Determine the (X, Y) coordinate at the center of the cell enclosing the given text.  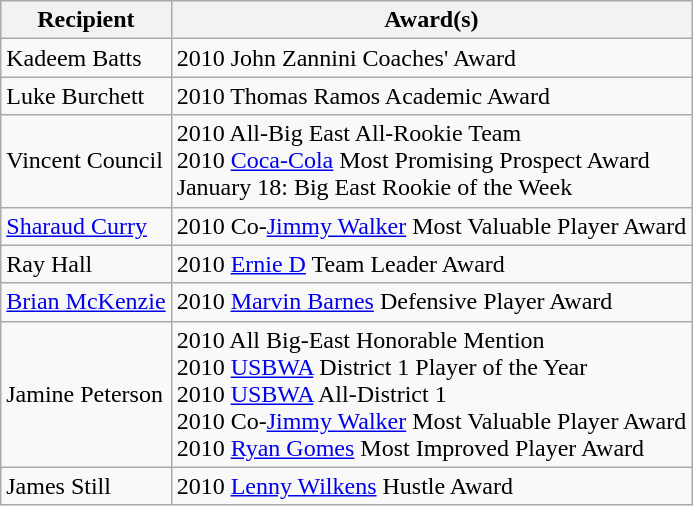
Sharaud Curry (86, 226)
Luke Burchett (86, 96)
2010 Ernie D Team Leader Award (432, 264)
2010 Co-Jimmy Walker Most Valuable Player Award (432, 226)
2010 Thomas Ramos Academic Award (432, 96)
2010 All-Big East All-Rookie Team2010 Coca-Cola Most Promising Prospect AwardJanuary 18: Big East Rookie of the Week (432, 161)
2010 Lenny Wilkens Hustle Award (432, 486)
Recipient (86, 20)
2010 Marvin Barnes Defensive Player Award (432, 302)
2010 John Zannini Coaches' Award (432, 58)
Brian McKenzie (86, 302)
Ray Hall (86, 264)
Jamine Peterson (86, 394)
Award(s) (432, 20)
Kadeem Batts (86, 58)
Vincent Council (86, 161)
James Still (86, 486)
